Capture the cell that displays the provided text and extract its (X, Y) central coordinate. 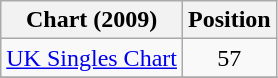
Position (229, 20)
57 (229, 58)
Chart (2009) (92, 20)
UK Singles Chart (92, 58)
